Find where the given text appears and provide that cell's center as (x, y) coordinate. 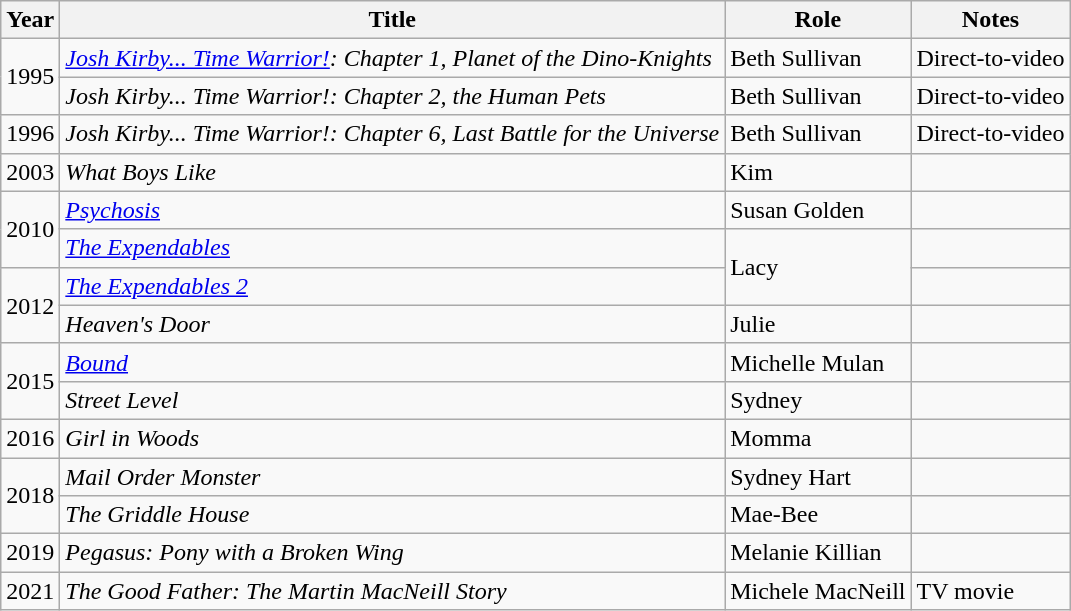
Lacy (818, 267)
Heaven's Door (392, 324)
Street Level (392, 400)
1996 (30, 134)
Mail Order Monster (392, 477)
2015 (30, 381)
Sydney (818, 400)
Notes (990, 20)
Girl in Woods (392, 438)
Role (818, 20)
Melanie Killian (818, 553)
2019 (30, 553)
2003 (30, 172)
2010 (30, 229)
The Expendables 2 (392, 286)
Year (30, 20)
1995 (30, 77)
Susan Golden (818, 210)
Momma (818, 438)
Josh Kirby... Time Warrior!: Chapter 1, Planet of the Dino-Knights (392, 58)
The Griddle House (392, 515)
Bound (392, 362)
Sydney Hart (818, 477)
2021 (30, 591)
Psychosis (392, 210)
Julie (818, 324)
The Good Father: The Martin MacNeill Story (392, 591)
Josh Kirby... Time Warrior!: Chapter 6, Last Battle for the Universe (392, 134)
What Boys Like (392, 172)
TV movie (990, 591)
Josh Kirby... Time Warrior!: Chapter 2, the Human Pets (392, 96)
2016 (30, 438)
2018 (30, 496)
2012 (30, 305)
Mae-Bee (818, 515)
The Expendables (392, 248)
Michelle Mulan (818, 362)
Title (392, 20)
Kim (818, 172)
Michele MacNeill (818, 591)
Pegasus: Pony with a Broken Wing (392, 553)
